Pinpoint the cell where the given text exists, returning its [x, y] midpoint coordinate. 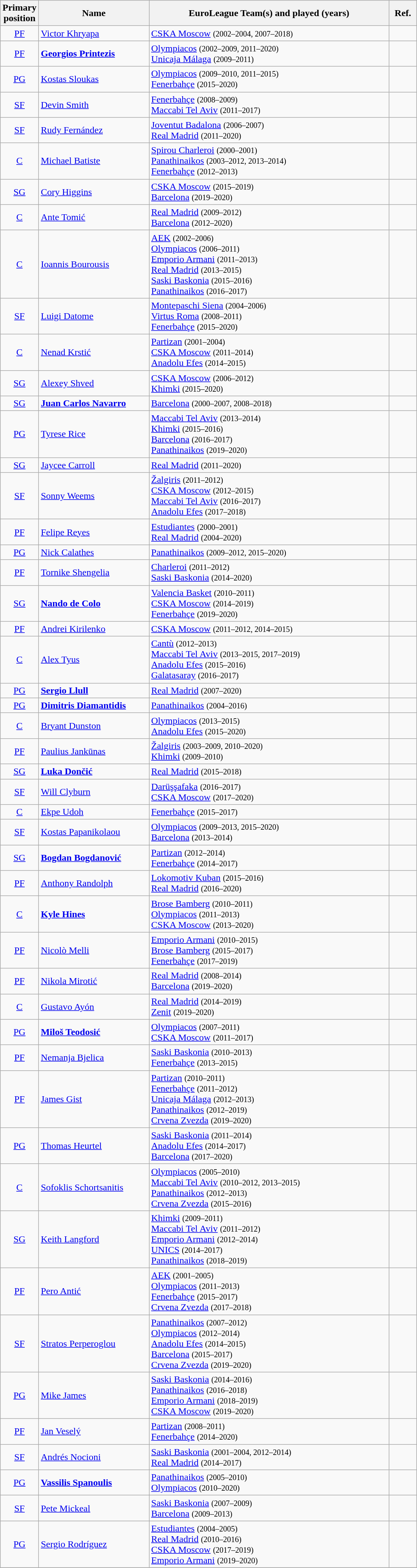
Thomas Heurtel [93, 1146]
Luka Dončić [93, 771]
Panathinaikos (2009–2012, 2015–2020) [269, 552]
EuroLeague Team(s) and played (years) [269, 13]
Saski Baskonia (2010–2013) Fenerbahçe (2013–2015) [269, 1057]
Jaycee Carroll [93, 465]
Sergio Rodríguez [93, 1544]
Michael Batiste [93, 161]
Saski Baskonia (2007–2009) Barcelona (2009–2013) [269, 1508]
Real Madrid (2014–2019) Zenit (2019–2020) [269, 1006]
Victor Khryapa [93, 33]
Partizan (2012–2014) Fenerbahçe (2014–2017) [269, 858]
Kostas Papanikolaou [93, 832]
Bryant Dunston [93, 725]
Žalgiris (2011–2012) CSKA Moscow (2012–2015) Maccabi Tel Aviv (2016–2017) Anadolu Efes (2017–2018) [269, 496]
Olympiacos (2009–2013, 2015–2020) Barcelona (2013–2014) [269, 832]
Barcelona (2000–2007, 2008–2018) [269, 403]
Rudy Fernández [93, 130]
James Gist [93, 1099]
Nikola Mirotić [93, 981]
Will Clyburn [93, 791]
Nick Calathes [93, 552]
AEK (2001–2005) Olympiacos (2011–2013) Fenerbahçe (2015–2017) Crvena Zvezda (2017–2018) [269, 1291]
Partizan (2008–2011) Fenerbahçe (2014–2020) [269, 1432]
Partizan (2010–2011) Fenerbahçe (2011–2012) Unicaja Málaga (2012–2013) Panathinaikos (2012–2019) Crvena Zvezda (2019–2020) [269, 1099]
Olympiacos (2005–2010) Maccabi Tel Aviv (2010–2012, 2013–2015) Panathinaikos (2012–2013) Crvena Zvezda (2015–2016) [269, 1187]
CSKA Moscow (2015–2019) Barcelona (2019–2020) [269, 192]
Cantù (2012–2013) Maccabi Tel Aviv (2013–2015, 2017–2019) Anadolu Efes (2015–2016) Galatasaray (2016–2017) [269, 659]
Luigi Datome [93, 316]
Partizan (2001–2004) CSKA Moscow (2011–2014) Anadolu Efes (2014–2015) [269, 352]
Charleroi (2011–2012) Saski Baskonia (2014–2020) [269, 572]
Jan Veselý [93, 1432]
Lokomotiv Kuban (2015–2016) Real Madrid (2016–2020) [269, 883]
Khimki (2009–2011) Maccabi Tel Aviv (2011–2012) Emporio Armani (2012–2014) UNICS (2014–2017) Panathinaikos (2018–2019) [269, 1239]
Real Madrid (2015–2018) [269, 771]
Maccabi Tel Aviv (2013–2014) Khimki (2015–2016) Barcelona (2016–2017) Panathinaikos (2019–2020) [269, 434]
Panathinaikos (2004–2016) [269, 705]
Sonny Weems [93, 496]
Real Madrid (2009–2012) Barcelona (2012–2020) [269, 217]
CSKA Moscow (2011–2012, 2014–2015) [269, 629]
Valencia Basket (2010–2011) CSKA Moscow (2014–2019) Fenerbahçe (2019–2020) [269, 603]
Emporio Armani (2010–2015) Brose Bamberg (2015–2017) Fenerbahçe (2017–2019) [269, 950]
Juan Carlos Navarro [93, 403]
Kyle Hines [93, 914]
Stratos Perperoglou [93, 1343]
Cory Higgins [93, 192]
Real Madrid (2007–2020) [269, 690]
Tornike Shengelia [93, 572]
Primary position [20, 13]
Nemanja Bjelica [93, 1057]
Nenad Krstić [93, 352]
Vassilis Spanoulis [93, 1483]
Joventut Badalona (2006–2007) Real Madrid (2011–2020) [269, 130]
AEK (2002–2006) Olympiacos (2006–2011) Emporio Armani (2011–2013) Real Madrid (2013–2015) Saski Baskonia (2015–2016) Panathinaikos (2016–2017) [269, 264]
Brose Bamberg (2010–2011) Olympiacos (2011–2013) CSKA Moscow (2013–2020) [269, 914]
Gustavo Ayón [93, 1006]
Tyrese Rice [93, 434]
Dimitris Diamantidis [93, 705]
Panathinaikos (2007–2012) Olympiacos (2012–2014) Anadolu Efes (2014–2015) Barcelona (2015–2017) Crvena Zvezda (2019–2020) [269, 1343]
Sofoklis Schortsanitis [93, 1187]
Ante Tomić [93, 217]
Saski Baskonia (2001–2004, 2012–2014) Real Madrid (2014–2017) [269, 1457]
Ref. [403, 13]
Georgios Printezis [93, 53]
Ioannis Bourousis [93, 264]
Ekpe Udoh [93, 812]
Bogdan Bogdanović [93, 858]
Pete Mickeal [93, 1508]
Andrei Kirilenko [93, 629]
Andrés Nocioni [93, 1457]
Olympiacos (2013–2015) Anadolu Efes (2015–2020) [269, 725]
Keith Langford [93, 1239]
Saski Baskonia (2014–2016) Panathinaikos (2016–2018) Emporio Armani (2018–2019) CSKA Moscow (2019–2020) [269, 1396]
Alex Tyus [93, 659]
Panathinaikos (2005–2010) Olympiacos (2010–2020) [269, 1483]
Fenerbahçe (2008–2009) Maccabi Tel Aviv (2011–2017) [269, 104]
Olympiacos (2002–2009, 2011–2020) Unicaja Málaga (2009–2011) [269, 53]
Nicolò Melli [93, 950]
Žalgiris (2003–2009, 2010–2020) Khimki (2009–2010) [269, 751]
Darüşşafaka (2016–2017) CSKA Moscow (2017–2020) [269, 791]
Estudiantes (2000–2001) Real Madrid (2004–2020) [269, 532]
Mike James [93, 1396]
Alexey Shved [93, 383]
Estudiantes (2004–2005) Real Madrid (2010–2016) CSKA Moscow (2017–2019) Emporio Armani (2019–2020) [269, 1544]
Spirou Charleroi (2000–2001) Panathinaikos (2003–2012, 2013–2014) Fenerbahçe (2012–2013) [269, 161]
Sergio Llull [93, 690]
Miloš Teodosić [93, 1032]
Pero Antić [93, 1291]
CSKA Moscow (2002–2004, 2007–2018) [269, 33]
Nando de Colo [93, 603]
Felipe Reyes [93, 532]
Olympiacos (2009–2010, 2011–2015) Fenerbahçe (2015–2020) [269, 79]
Real Madrid (2011–2020) [269, 465]
Saski Baskonia (2011–2014) Anadolu Efes (2014–2017) Barcelona (2017–2020) [269, 1146]
Fenerbahçe (2015–2017) [269, 812]
Paulius Jankūnas [93, 751]
Olympiacos (2007–2011) CSKA Moscow (2011–2017) [269, 1032]
CSKA Moscow (2006–2012) Khimki (2015–2020) [269, 383]
Anthony Randolph [93, 883]
Montepaschi Siena (2004–2006) Virtus Roma (2008–2011) Fenerbahçe (2015–2020) [269, 316]
Devin Smith [93, 104]
Real Madrid (2008–2014) Barcelona (2019–2020) [269, 981]
Kostas Sloukas [93, 79]
Name [93, 13]
